Identify which cell holds the provided text, then report its [X, Y] central coordinate. 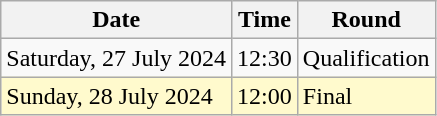
Qualification [366, 58]
Sunday, 28 July 2024 [116, 96]
12:30 [265, 58]
Date [116, 20]
Round [366, 20]
Final [366, 96]
Time [265, 20]
12:00 [265, 96]
Saturday, 27 July 2024 [116, 58]
